Scan for the cell matching the given text and deliver its (X, Y) coordinate at center. 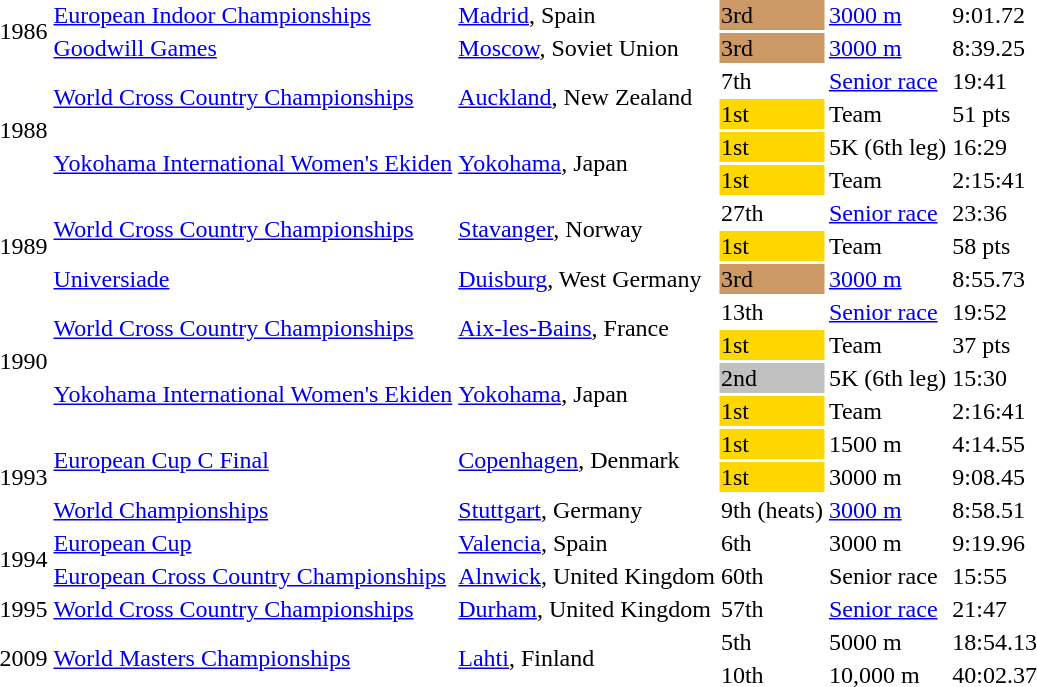
5th (772, 642)
Alnwick, United Kingdom (587, 576)
European Cross Country Championships (253, 576)
5000 m (887, 642)
Copenhagen, Denmark (587, 460)
6th (772, 543)
European Indoor Championships (253, 15)
Universiade (253, 279)
60th (772, 576)
Aix-les-Bains, France (587, 328)
Duisburg, West Germany (587, 279)
Stavanger, Norway (587, 230)
Valencia, Spain (587, 543)
9th (heats) (772, 510)
Madrid, Spain (587, 15)
Stuttgart, Germany (587, 510)
Auckland, New Zealand (587, 98)
Moscow, Soviet Union (587, 48)
European Cup (253, 543)
57th (772, 609)
World Championships (253, 510)
27th (772, 213)
7th (772, 81)
European Cup C Final (253, 460)
2nd (772, 378)
13th (772, 312)
1500 m (887, 444)
Durham, United Kingdom (587, 609)
Goodwill Games (253, 48)
